For the text-containing cell, return its midpoint in (x, y) coordinate format. 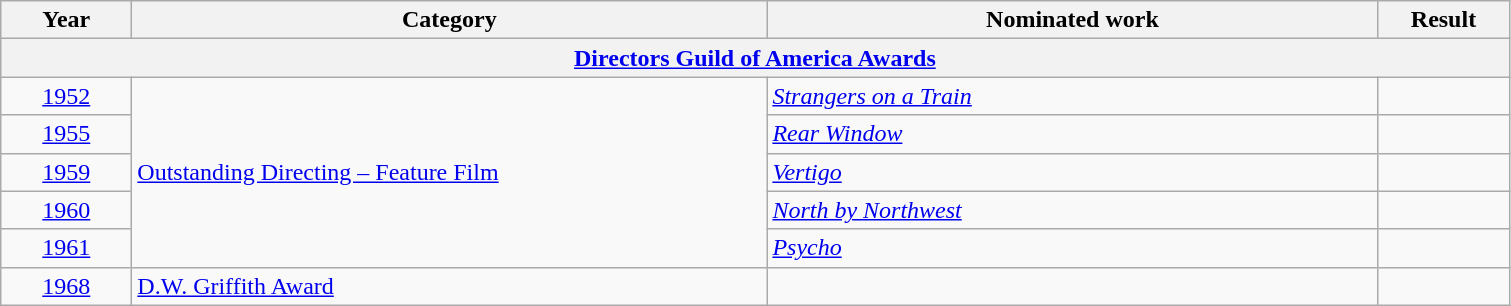
Result (1444, 20)
1961 (66, 248)
Directors Guild of America Awards (755, 58)
Strangers on a Train (1072, 96)
Year (66, 20)
Vertigo (1072, 172)
1952 (66, 96)
Psycho (1072, 248)
1968 (66, 286)
1955 (66, 134)
Nominated work (1072, 20)
North by Northwest (1072, 210)
Rear Window (1072, 134)
1960 (66, 210)
Outstanding Directing – Feature Film (450, 172)
Category (450, 20)
D.W. Griffith Award (450, 286)
1959 (66, 172)
